Return [X, Y] of the center of cell containing provided text 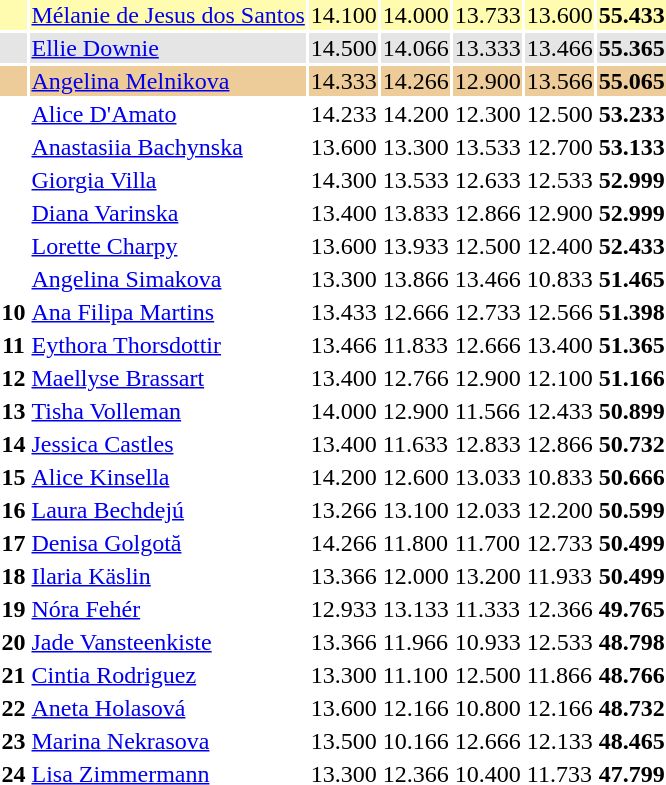
48.766 [632, 675]
53.233 [632, 114]
Angelina Simakova [168, 279]
48.798 [632, 642]
Anastasiia Bachynska [168, 147]
48.732 [632, 708]
Alice D'Amato [168, 114]
14.066 [416, 48]
13 [14, 411]
13.933 [416, 246]
12.400 [560, 246]
12.133 [560, 741]
51.166 [632, 378]
55.065 [632, 81]
12.300 [488, 114]
10.166 [416, 741]
50.599 [632, 510]
15 [14, 477]
13.033 [488, 477]
11.966 [416, 642]
19 [14, 609]
55.433 [632, 15]
Tisha Volleman [168, 411]
11 [14, 345]
13.433 [344, 312]
Denisa Golgotă [168, 543]
22 [14, 708]
Mélanie de Jesus dos Santos [168, 15]
Nóra Fehér [168, 609]
21 [14, 675]
12.033 [488, 510]
13.200 [488, 576]
11.933 [560, 576]
13.566 [560, 81]
12.200 [560, 510]
Ilaria Käslin [168, 576]
11.566 [488, 411]
11.700 [488, 543]
10 [14, 312]
12.100 [560, 378]
13.100 [416, 510]
20 [14, 642]
14.300 [344, 180]
Jade Vansteenkiste [168, 642]
14.500 [344, 48]
Jessica Castles [168, 444]
12.933 [344, 609]
14.100 [344, 15]
11.633 [416, 444]
14 [14, 444]
13.133 [416, 609]
13.333 [488, 48]
13.266 [344, 510]
23 [14, 741]
Ana Filipa Martins [168, 312]
16 [14, 510]
18 [14, 576]
55.365 [632, 48]
17 [14, 543]
12.366 [560, 609]
12.633 [488, 180]
12 [14, 378]
Laura Bechdejú [168, 510]
Alice Kinsella [168, 477]
Aneta Holasová [168, 708]
12.766 [416, 378]
12.566 [560, 312]
Marina Nekrasova [168, 741]
12.833 [488, 444]
11.833 [416, 345]
10.800 [488, 708]
Ellie Downie [168, 48]
11.866 [560, 675]
13.500 [344, 741]
48.465 [632, 741]
50.899 [632, 411]
10.933 [488, 642]
50.666 [632, 477]
Diana Varinska [168, 213]
13.733 [488, 15]
52.433 [632, 246]
Giorgia Villa [168, 180]
12.600 [416, 477]
51.465 [632, 279]
Angelina Melnikova [168, 81]
11.100 [416, 675]
Eythora Thorsdottir [168, 345]
12.700 [560, 147]
51.398 [632, 312]
13.833 [416, 213]
14.233 [344, 114]
12.000 [416, 576]
49.765 [632, 609]
50.732 [632, 444]
Lorette Charpy [168, 246]
12.433 [560, 411]
11.333 [488, 609]
14.333 [344, 81]
Maellyse Brassart [168, 378]
53.133 [632, 147]
51.365 [632, 345]
11.800 [416, 543]
Cintia Rodriguez [168, 675]
13.866 [416, 279]
